Determine the (x, y) coordinate at the center of the cell enclosing the given text.  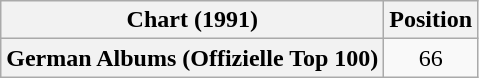
Chart (1991) (192, 20)
German Albums (Offizielle Top 100) (192, 58)
66 (431, 58)
Position (431, 20)
